Return the (X, Y) coordinate for the center point of the cell that contains the specified text.  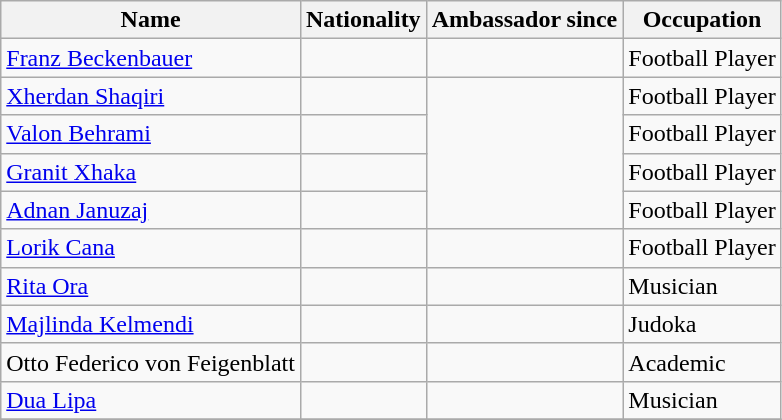
Franz Beckenbauer (151, 58)
Academic (702, 362)
Nationality (363, 20)
Xherdan Shaqiri (151, 96)
Lorik Cana (151, 248)
Rita Ora (151, 286)
Otto Federico von Feigenblatt (151, 362)
Adnan Januzaj (151, 210)
Occupation (702, 20)
Granit Xhaka (151, 172)
Dua Lipa (151, 400)
Name (151, 20)
Judoka (702, 324)
Majlinda Kelmendi (151, 324)
Ambassador since (524, 20)
Valon Behrami (151, 134)
